Provide the (x, y) coordinate of the cell's center where the given text is located.  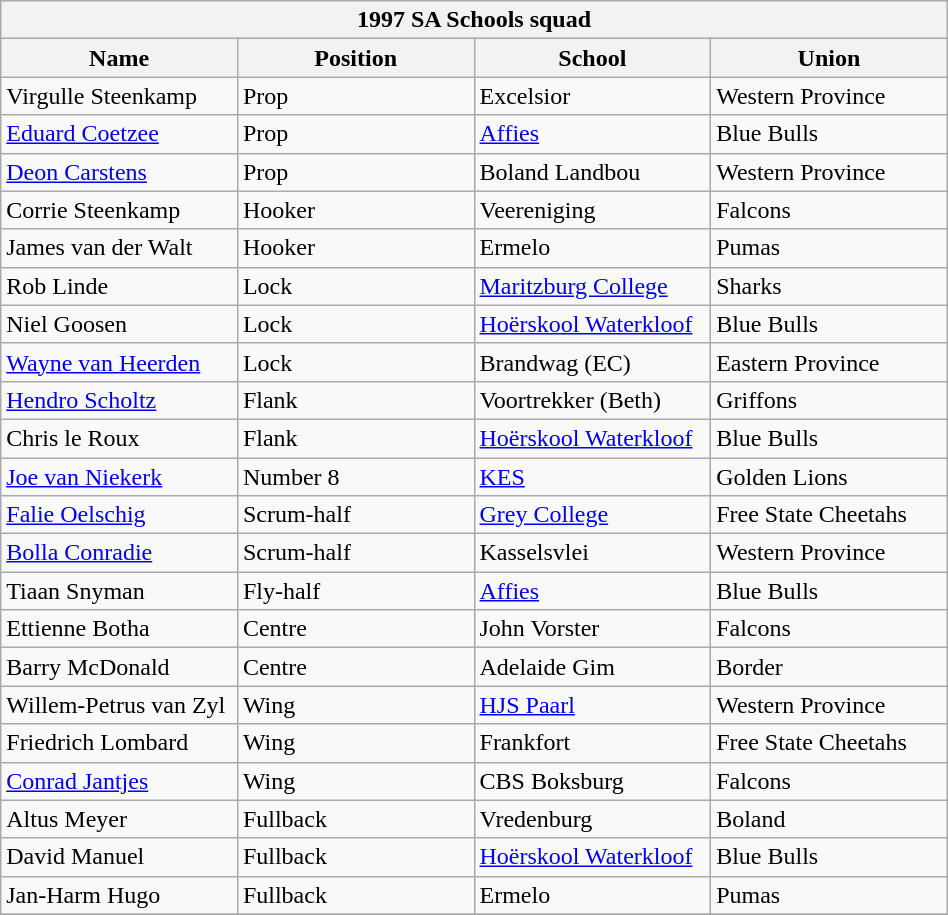
Border (830, 667)
School (592, 58)
Friedrich Lombard (120, 743)
John Vorster (592, 629)
Rob Linde (120, 286)
Corrie Steenkamp (120, 210)
Jan-Harm Hugo (120, 895)
Maritzburg College (592, 286)
James van der Walt (120, 248)
Frankfort (592, 743)
Boland (830, 819)
Altus Meyer (120, 819)
KES (592, 477)
Boland Landbou (592, 172)
Conrad Jantjes (120, 781)
Hendro Scholtz (120, 400)
Fly-half (356, 591)
CBS Boksburg (592, 781)
Brandwag (EC) (592, 362)
Union (830, 58)
Kasselsvlei (592, 553)
Golden Lions (830, 477)
David Manuel (120, 857)
Sharks (830, 286)
Deon Carstens (120, 172)
Grey College (592, 515)
Barry McDonald (120, 667)
Position (356, 58)
1997 SA Schools squad (474, 20)
Name (120, 58)
Veereniging (592, 210)
Willem-Petrus van Zyl (120, 705)
Number 8 (356, 477)
Eastern Province (830, 362)
Tiaan Snyman (120, 591)
HJS Paarl (592, 705)
Eduard Coetzee (120, 134)
Voortrekker (Beth) (592, 400)
Vredenburg (592, 819)
Ettienne Botha (120, 629)
Bolla Conradie (120, 553)
Niel Goosen (120, 324)
Falie Oelschig (120, 515)
Adelaide Gim (592, 667)
Griffons (830, 400)
Joe van Niekerk (120, 477)
Excelsior (592, 96)
Wayne van Heerden (120, 362)
Chris le Roux (120, 438)
Virgulle Steenkamp (120, 96)
